Detect which cell encompasses the target text, then output its [x, y] center coordinate. 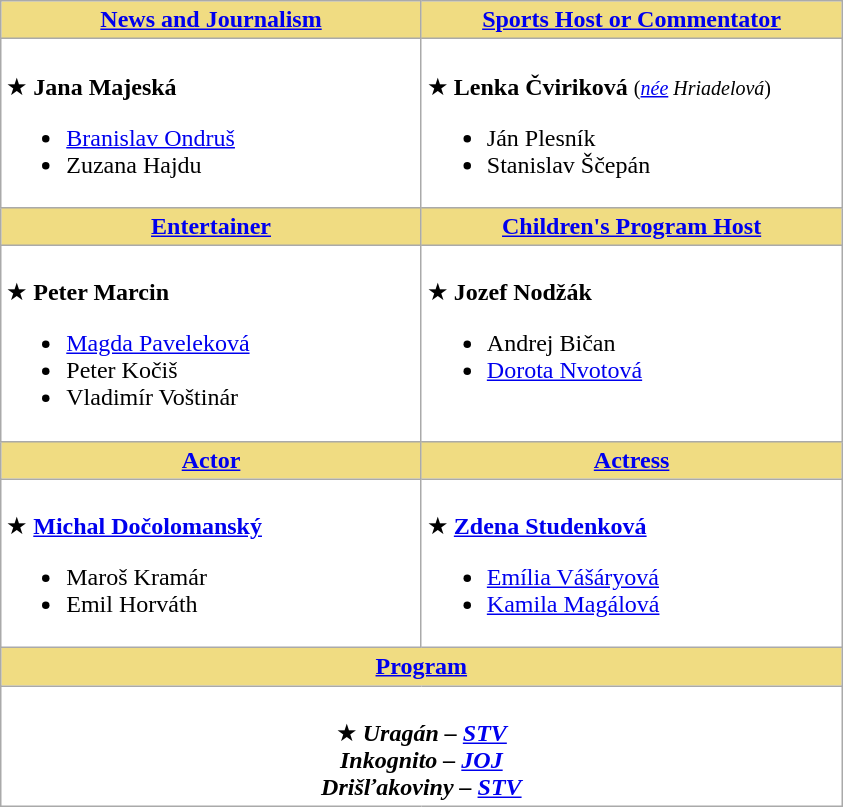
News and Journalism [212, 20]
★ Lenka Čviriková (née Hriadelová)Ján PlesníkStanislav Ščepán [632, 124]
Program [422, 667]
Entertainer [212, 226]
★ Zdena StudenkováEmília VášáryováKamila Magálová [632, 564]
★ Uragán – STV Inkognito – JOJ Drišľakoviny – STV [422, 746]
Sports Host or Commentator [632, 20]
Children's Program Host [632, 226]
★ Jana MajeskáBranislav OndrušZuzana Hajdu [212, 124]
★ Peter MarcinMagda PavelekováPeter KočišVladimír Voštinár [212, 343]
Actor [212, 460]
★ Michal DočolomanskýMaroš KramárEmil Horváth [212, 564]
★ Jozef NodžákAndrej BičanDorota Nvotová [632, 343]
Actress [632, 460]
